Extract the (X, Y) coordinate from the center of the cell holding the provided text.  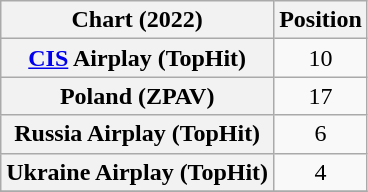
Position (321, 20)
Russia Airplay (TopHit) (138, 134)
Chart (2022) (138, 20)
4 (321, 172)
6 (321, 134)
17 (321, 96)
CIS Airplay (TopHit) (138, 58)
Poland (ZPAV) (138, 96)
10 (321, 58)
Ukraine Airplay (TopHit) (138, 172)
